Locate the cell with the specified text and output its (X, Y) center coordinate. 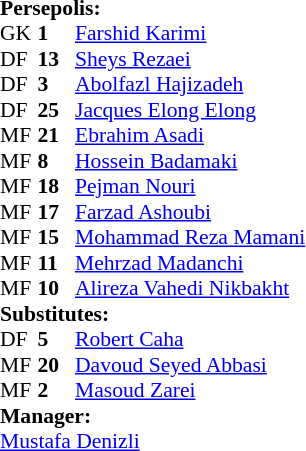
21 (57, 135)
1 (57, 33)
Mehrzad Madanchi (190, 263)
13 (57, 59)
10 (57, 289)
Jacques Elong Elong (190, 110)
Hossein Badamaki (190, 161)
5 (57, 339)
Masoud Zarei (190, 391)
20 (57, 365)
Sheys Rezaei (190, 59)
11 (57, 263)
15 (57, 237)
Ebrahim Asadi (190, 135)
Abolfazl Hajizadeh (190, 85)
GK (19, 33)
25 (57, 110)
Manager: (152, 416)
Mohammad Reza Mamani (190, 237)
18 (57, 187)
Robert Caha (190, 339)
3 (57, 85)
Davoud Seyed Abbasi (190, 365)
2 (57, 391)
Alireza Vahedi Nikbakht (190, 289)
Pejman Nouri (190, 187)
Farzad Ashoubi (190, 212)
8 (57, 161)
Substitutes: (152, 314)
17 (57, 212)
Farshid Karimi (190, 33)
